Pinpoint the cell where the given text exists, returning its [X, Y] midpoint coordinate. 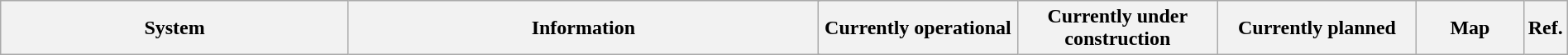
Currently under construction [1117, 28]
Currently operational [918, 28]
Map [1470, 28]
Ref. [1545, 28]
Currently planned [1317, 28]
Information [583, 28]
System [175, 28]
